From the cell containing the given text, extract its center point as [x, y] coordinate. 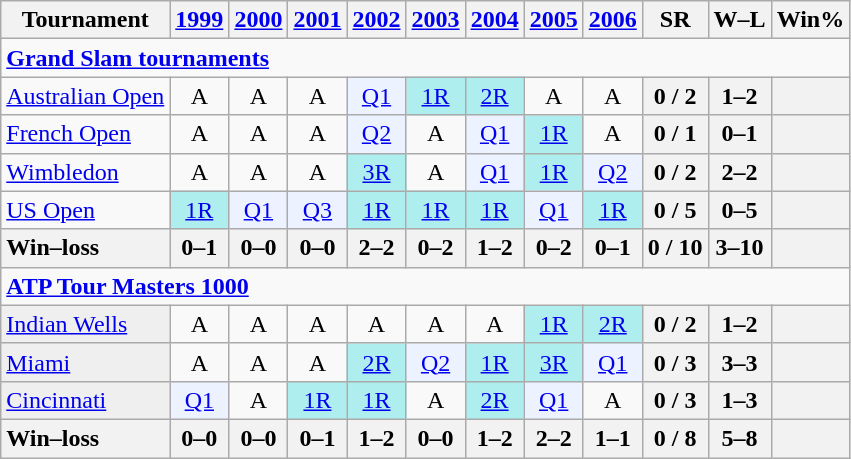
Miami [86, 362]
0 / 8 [675, 438]
2004 [494, 20]
0–5 [740, 210]
0 / 1 [675, 134]
W–L [740, 20]
1–3 [740, 400]
Indian Wells [86, 324]
0 / 5 [675, 210]
French Open [86, 134]
Grand Slam tournaments [426, 58]
2003 [436, 20]
2002 [376, 20]
US Open [86, 210]
Q3 [318, 210]
ATP Tour Masters 1000 [426, 286]
Wimbledon [86, 172]
Cincinnati [86, 400]
1–1 [612, 438]
SR [675, 20]
2005 [554, 20]
2006 [612, 20]
5–8 [740, 438]
0 / 10 [675, 248]
Australian Open [86, 96]
Win% [810, 20]
Tournament [86, 20]
2001 [318, 20]
2000 [258, 20]
3–10 [740, 248]
3–3 [740, 362]
1999 [200, 20]
